Extract the [X, Y] coordinate from the center of the cell holding the provided text.  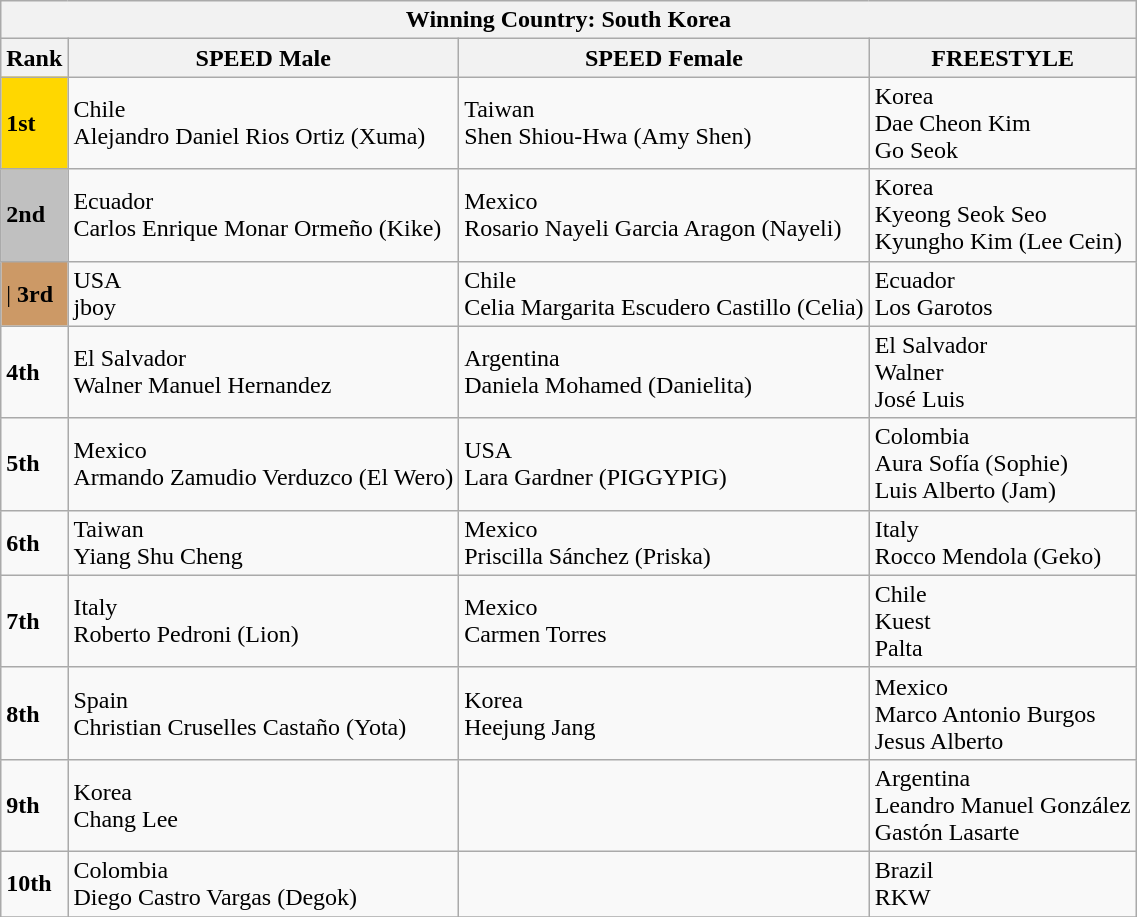
2nd [34, 215]
ChileAlejandro Daniel Rios Ortiz (Xuma) [264, 123]
MexicoRosario Nayeli Garcia Aragon (Nayeli) [664, 215]
TaiwanShen Shiou-Hwa (Amy Shen) [664, 123]
FREESTYLE [1002, 58]
El SalvadorWalner Manuel Hernandez [264, 372]
10th [34, 884]
KoreaHeejung Jang [664, 713]
EcuadorCarlos Enrique Monar Ormeño (Kike) [264, 215]
ChileKuestPalta [1002, 621]
KoreaKyeong Seok SeoKyungho Kim (Lee Cein) [1002, 215]
MexicoArmando Zamudio Verduzco (El Wero) [264, 464]
8th [34, 713]
5th [34, 464]
TaiwanYiang Shu Cheng [264, 542]
BrazilRKW [1002, 884]
ColombiaAura Sofía (Sophie) Luis Alberto (Jam) [1002, 464]
MexicoMarco Antonio BurgosJesus Alberto [1002, 713]
MexicoCarmen Torres [664, 621]
ItalyRocco Mendola (Geko) [1002, 542]
SpainChristian Cruselles Castaño (Yota) [264, 713]
ItalyRoberto Pedroni (Lion) [264, 621]
Winning Country: South Korea [568, 20]
USAjboy [264, 294]
KoreaChang Lee [264, 805]
ArgentinaDaniela Mohamed (Danielita) [664, 372]
| 3rd [34, 294]
SPEED Female [664, 58]
SPEED Male [264, 58]
El SalvadorWalnerJosé Luis [1002, 372]
USALara Gardner (PIGGYPIG) [664, 464]
ChileCelia Margarita Escudero Castillo (Celia) [664, 294]
6th [34, 542]
Rank [34, 58]
7th [34, 621]
4th [34, 372]
9th [34, 805]
ArgentinaLeandro Manuel GonzálezGastón Lasarte [1002, 805]
1st [34, 123]
MexicoPriscilla Sánchez (Priska) [664, 542]
EcuadorLos Garotos [1002, 294]
ColombiaDiego Castro Vargas (Degok) [264, 884]
KoreaDae Cheon KimGo Seok [1002, 123]
